Identify which cell holds the provided text, then report its [x, y] central coordinate. 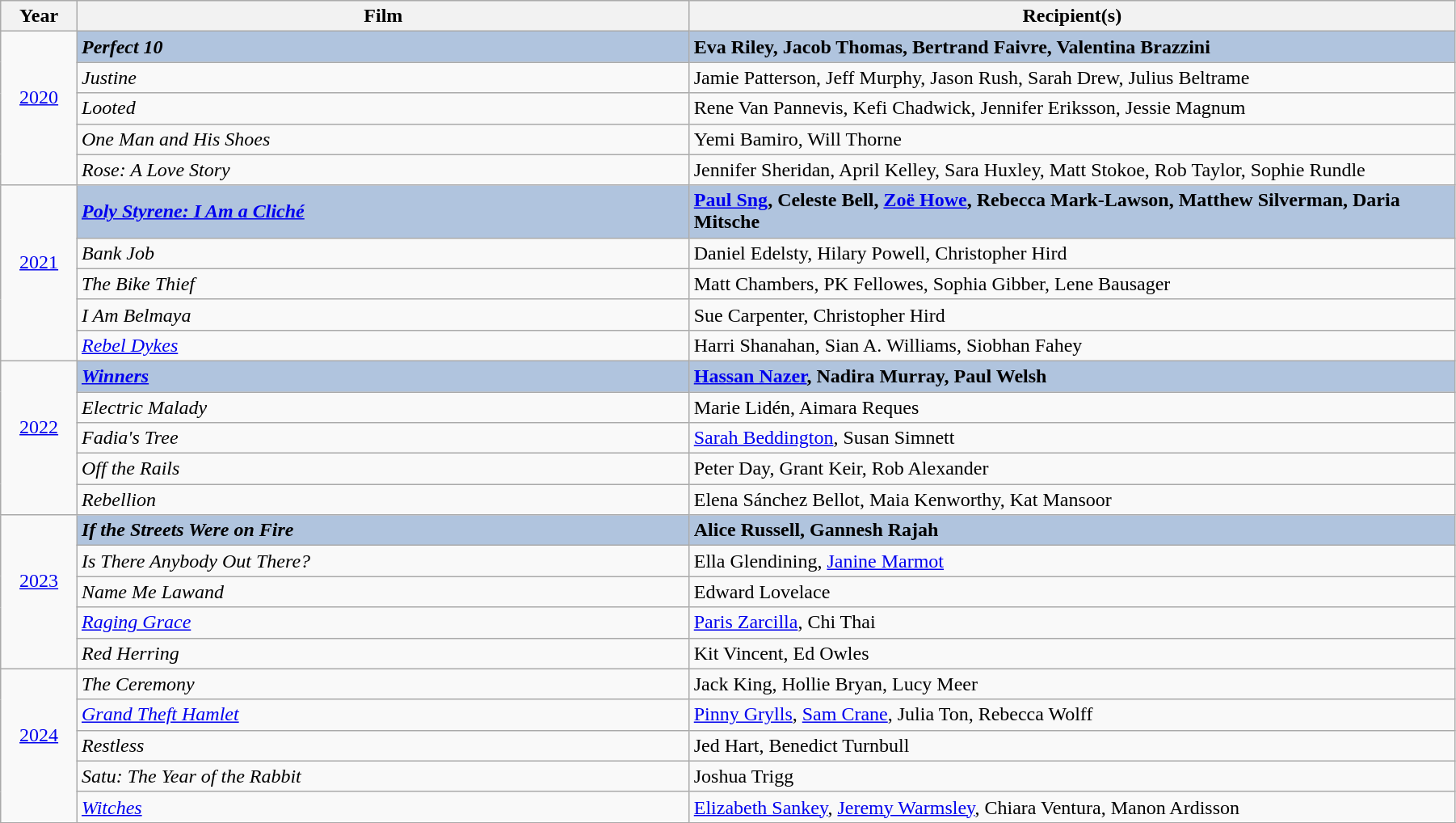
The Bike Thief [383, 284]
Peter Day, Grant Keir, Rob Alexander [1071, 469]
Looted [383, 108]
Elena Sánchez Bellot, Maia Kenworthy, Kat Mansoor [1071, 500]
Hassan Nazer, Nadira Murray, Paul Welsh [1071, 376]
I Am Belmaya [383, 314]
Marie Lidén, Aimara Reques [1071, 407]
Kit Vincent, Ed Owles [1071, 653]
Raging Grace [383, 623]
Daniel Edelsty, Hilary Powell, Christopher Hird [1071, 253]
Red Herring [383, 653]
Joshua Trigg [1071, 776]
Perfect 10 [383, 47]
2020 [39, 108]
Matt Chambers, PK Fellowes, Sophia Gibber, Lene Bausager [1071, 284]
Alice Russell, Gannesh Rajah [1071, 530]
The Ceremony [383, 684]
Rebellion [383, 500]
Bank Job [383, 253]
Recipient(s) [1071, 16]
Off the Rails [383, 469]
Justine [383, 78]
2022 [39, 437]
Satu: The Year of the Rabbit [383, 776]
Fadia's Tree [383, 438]
Elizabeth Sankey, Jeremy Warmsley, Chiara Ventura, Manon Ardisson [1071, 807]
Rebel Dykes [383, 345]
Paris Zarcilla, Chi Thai [1071, 623]
Is There Anybody Out There? [383, 561]
Winners [383, 376]
Rose: A Love Story [383, 170]
Name Me Lawand [383, 592]
Witches [383, 807]
Pinny Grylls, Sam Crane, Julia Ton, Rebecca Wolff [1071, 715]
One Man and His Shoes [383, 139]
Ella Glendining, Janine Marmot [1071, 561]
Jennifer Sheridan, April Kelley, Sara Huxley, Matt Stokoe, Rob Taylor, Sophie Rundle [1071, 170]
Eva Riley, Jacob Thomas, Bertrand Faivre, Valentina Brazzini [1071, 47]
Rene Van Pannevis, Kefi Chadwick, Jennifer Eriksson, Jessie Magnum [1071, 108]
Year [39, 16]
2024 [39, 745]
Poly Styrene: I Am a Cliché [383, 212]
Jed Hart, Benedict Turnbull [1071, 745]
Restless [383, 745]
Film [383, 16]
If the Streets Were on Fire [383, 530]
Paul Sng, Celeste Bell, Zoë Howe, Rebecca Mark-Lawson, Matthew Silverman, Daria Mitsche [1071, 212]
Grand Theft Hamlet [383, 715]
Jamie Patterson, Jeff Murphy, Jason Rush, Sarah Drew, Julius Beltrame [1071, 78]
Jack King, Hollie Bryan, Lucy Meer [1071, 684]
2023 [39, 592]
2021 [39, 273]
Yemi Bamiro, Will Thorne [1071, 139]
Harri Shanahan, Sian A. Williams, Siobhan Fahey [1071, 345]
Edward Lovelace [1071, 592]
Sue Carpenter, Christopher Hird [1071, 314]
Sarah Beddington, Susan Simnett [1071, 438]
Electric Malady [383, 407]
